Determine the [x, y] coordinate at the center of the cell enclosing the given text.  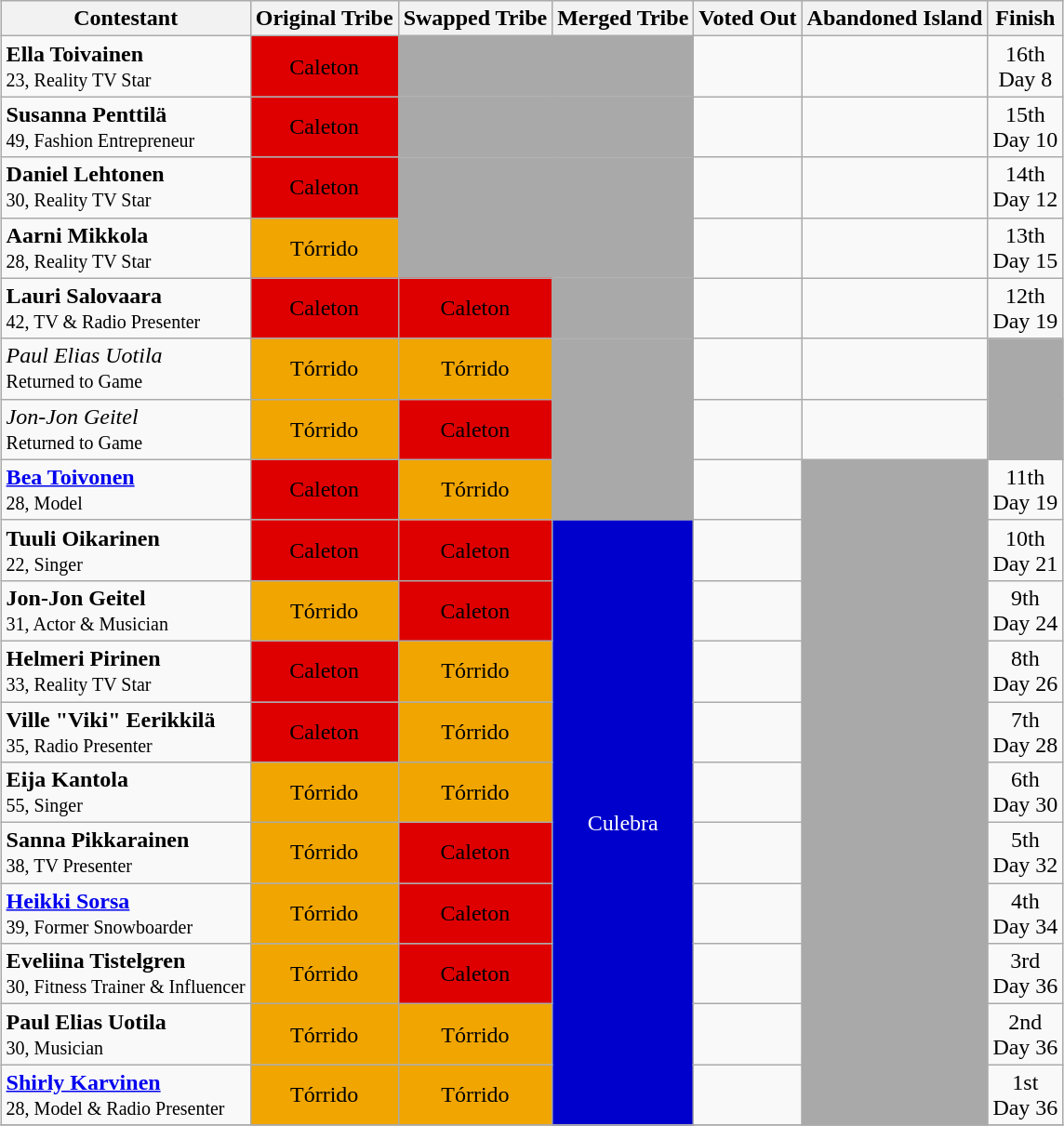
Culebra [623, 822]
Original Tribe [324, 19]
Shirly Karvinen28, Model & Radio Presenter [126, 1095]
Contestant [126, 19]
Merged Tribe [623, 19]
16thDay 8 [1025, 67]
Swapped Tribe [475, 19]
15thDay 10 [1025, 126]
Paul Elias UotilaReturned to Game [126, 368]
6thDay 30 [1025, 792]
Jon-Jon GeitelReturned to Game [126, 430]
Eija Kantola55, Singer [126, 792]
11thDay 19 [1025, 489]
Eveliina Tistelgren30, Fitness Trainer & Influencer [126, 974]
Voted Out [748, 19]
Abandoned Island [895, 19]
Tuuli Oikarinen22, Singer [126, 550]
Ella Toivainen23, Reality TV Star [126, 67]
Daniel Lehtonen30, Reality TV Star [126, 188]
12thDay 19 [1025, 309]
Sanna Pikkarainen38, TV Presenter [126, 854]
2ndDay 36 [1025, 1034]
Jon-Jon Geitel31, Actor & Musician [126, 610]
Ville "Viki" Eerikkilä35, Radio Presenter [126, 731]
Lauri Salovaara42, TV & Radio Presenter [126, 309]
5thDay 32 [1025, 854]
1stDay 36 [1025, 1095]
14thDay 12 [1025, 188]
Aarni Mikkola28, Reality TV Star [126, 247]
10thDay 21 [1025, 550]
13thDay 15 [1025, 247]
7thDay 28 [1025, 731]
Finish [1025, 19]
Heikki Sorsa39, Former Snowboarder [126, 913]
Helmeri Pirinen33, Reality TV Star [126, 671]
Paul Elias Uotila30, Musician [126, 1034]
8thDay 26 [1025, 671]
3rdDay 36 [1025, 974]
Bea Toivonen28, Model [126, 489]
9thDay 24 [1025, 610]
Susanna Penttilä49, Fashion Entrepreneur [126, 126]
4thDay 34 [1025, 913]
